Capture the cell that displays the provided text and extract its (x, y) central coordinate. 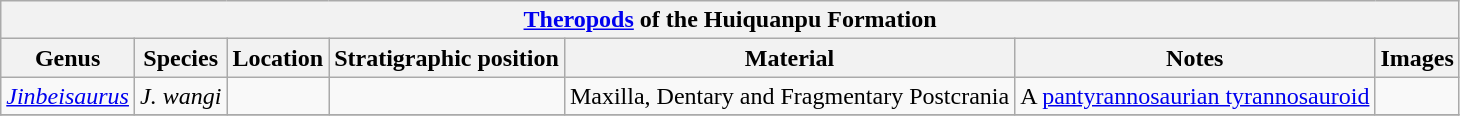
A pantyrannosaurian tyrannosauroid (1195, 96)
Genus (68, 58)
Material (789, 58)
Species (180, 58)
Stratigraphic position (447, 58)
Maxilla, Dentary and Fragmentary Postcrania (789, 96)
Location (278, 58)
Images (1417, 58)
Theropods of the Huiquanpu Formation (730, 20)
J. wangi (180, 96)
Notes (1195, 58)
Jinbeisaurus (68, 96)
